Capture the cell that displays the provided text and extract its (x, y) central coordinate. 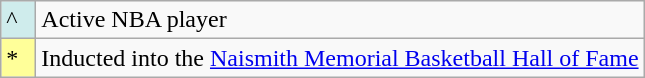
* (18, 58)
^ (18, 20)
Active NBA player (340, 20)
Inducted into the Naismith Memorial Basketball Hall of Fame (340, 58)
